Pinpoint the cell where the given text exists, returning its [X, Y] midpoint coordinate. 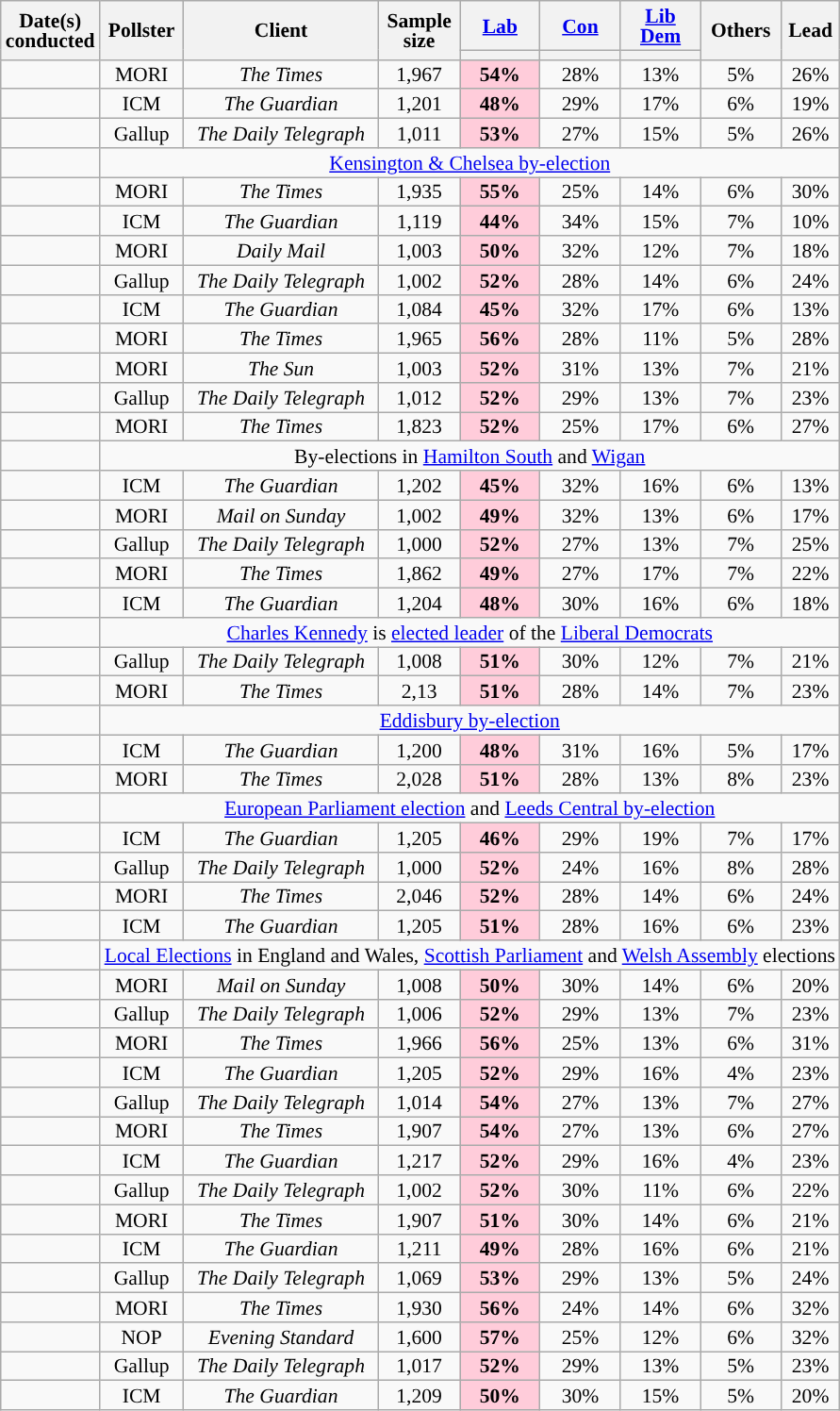
Lab [500, 25]
1,202 [419, 485]
2,046 [419, 896]
Local Elections in England and Wales, Scottish Parliament and Welsh Assembly elections [469, 954]
10% [811, 221]
55% [500, 192]
44% [500, 221]
1,862 [419, 573]
1,011 [419, 134]
1,012 [419, 398]
1,600 [419, 1337]
1,209 [419, 1396]
Evening Standard [281, 1337]
1,084 [419, 309]
1,014 [419, 1102]
57% [500, 1337]
1,200 [419, 749]
2,028 [419, 779]
European Parliament election and Leeds Central by-election [469, 809]
2,13 [419, 690]
1,967 [419, 74]
Lead [811, 30]
1,006 [419, 1013]
1,823 [419, 426]
1,966 [419, 1043]
Con [581, 25]
1,930 [419, 1307]
Samplesize [419, 30]
Client [281, 30]
Daily Mail [281, 251]
Eddisbury by-election [469, 721]
By-elections in Hamilton South and Wigan [469, 456]
1,017 [419, 1366]
1,201 [419, 104]
Charles Kennedy is elected leader of the Liberal Democrats [469, 632]
1,204 [419, 604]
Others [741, 30]
Date(s)conducted [51, 30]
The Sun [281, 368]
Kensington & Chelsea by-election [469, 162]
1,935 [419, 192]
46% [500, 838]
34% [581, 221]
Pollster [141, 30]
Lib Dem [660, 25]
1,965 [419, 340]
1,069 [419, 1279]
NOP [141, 1337]
1,211 [419, 1249]
1,217 [419, 1160]
1,119 [419, 221]
